Provide the (x, y) coordinate of the cell's center where the given text is located.  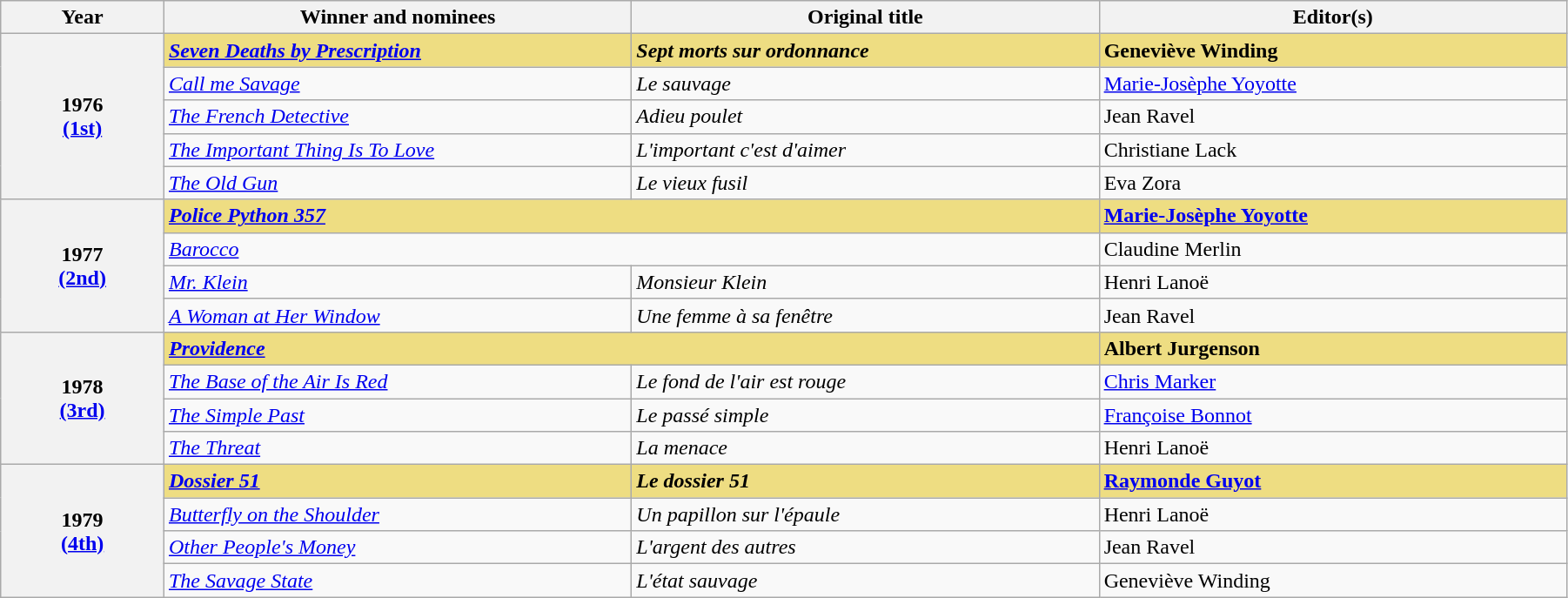
Christiane Lack (1333, 150)
L'argent des autres (865, 548)
Le fond de l'air est rouge (865, 381)
La menace (865, 448)
Mr. Klein (397, 282)
1977(2nd) (83, 265)
Le dossier 51 (865, 481)
Adieu poulet (865, 117)
The Savage State (397, 581)
The Important Thing Is To Love (397, 150)
1979(4th) (83, 531)
Editor(s) (1333, 17)
Chris Marker (1333, 381)
Original title (865, 17)
Un papillon sur l'épaule (865, 514)
Le vieux fusil (865, 183)
L'état sauvage (865, 581)
Seven Deaths by Prescription (397, 50)
Providence (632, 348)
Butterfly on the Shoulder (397, 514)
L'important c'est d'aimer (865, 150)
Barocco (632, 249)
1976(1st) (83, 117)
The Old Gun (397, 183)
Le sauvage (865, 84)
Year (83, 17)
Other People's Money (397, 548)
Dossier 51 (397, 481)
The Base of the Air Is Red (397, 381)
Françoise Bonnot (1333, 415)
Le passé simple (865, 415)
Albert Jurgenson (1333, 348)
Winner and nominees (397, 17)
Eva Zora (1333, 183)
Une femme à sa fenêtre (865, 315)
The Threat (397, 448)
The French Detective (397, 117)
Sept morts sur ordonnance (865, 50)
1978(3rd) (83, 398)
The Simple Past (397, 415)
Raymonde Guyot (1333, 481)
Claudine Merlin (1333, 249)
Police Python 357 (632, 216)
Monsieur Klein (865, 282)
Call me Savage (397, 84)
A Woman at Her Window (397, 315)
